Find where the given text appears and provide that cell's center as (X, Y) coordinate. 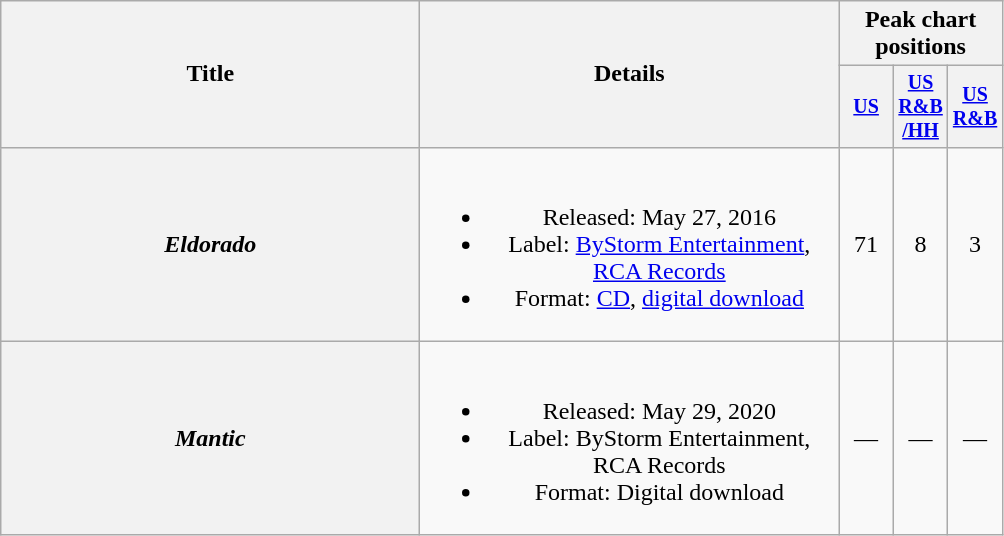
US (866, 106)
Released: May 29, 2020Label: ByStorm Entertainment, RCA RecordsFormat: Digital download (630, 438)
Mantic (210, 438)
USR&B/HH (920, 106)
Peak chart positions (920, 34)
8 (920, 244)
3 (975, 244)
Eldorado (210, 244)
Details (630, 74)
71 (866, 244)
USR&B (975, 106)
Released: May 27, 2016Label: ByStorm Entertainment, RCA RecordsFormat: CD, digital download (630, 244)
Title (210, 74)
